Locate the cell with the specified text and output its (X, Y) center coordinate. 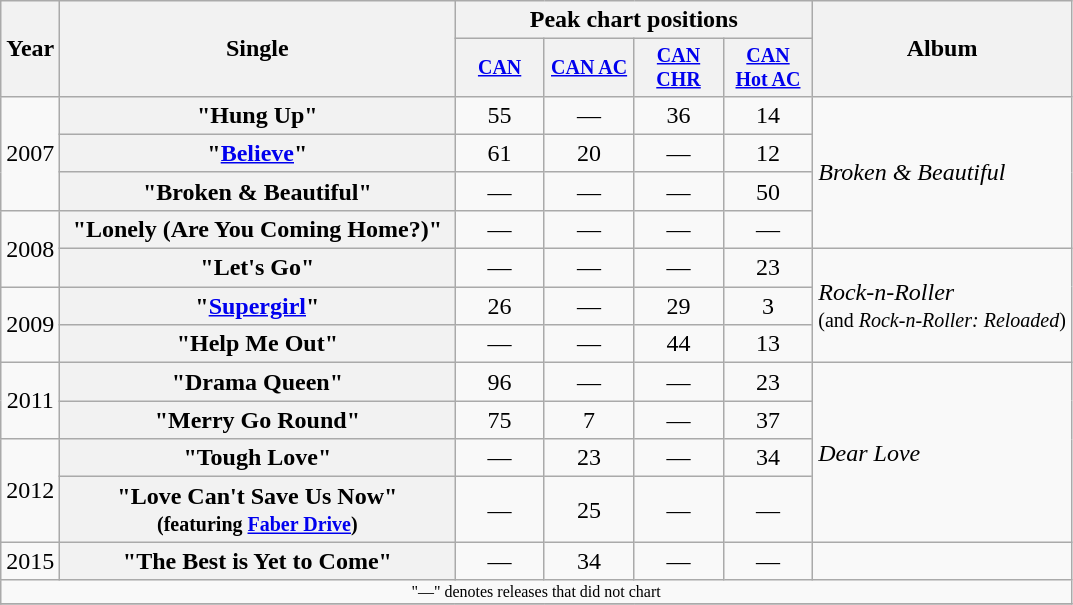
20 (588, 153)
"Believe" (258, 153)
7 (588, 420)
25 (588, 510)
3 (768, 306)
50 (768, 191)
"Hung Up" (258, 115)
"Tough Love" (258, 458)
"—" denotes releases that did not chart (536, 592)
75 (500, 420)
2012 (30, 490)
14 (768, 115)
CAN AC (588, 68)
Peak chart positions (634, 20)
Album (942, 49)
29 (678, 306)
"Love Can't Save Us Now" (featuring Faber Drive) (258, 510)
61 (500, 153)
Rock-n-Roller (and Rock-n-Roller: Reloaded) (942, 306)
"Drama Queen" (258, 382)
CAN Hot AC (768, 68)
37 (768, 420)
"Broken & Beautiful" (258, 191)
2008 (30, 248)
Year (30, 49)
96 (500, 382)
2015 (30, 561)
"The Best is Yet to Come" (258, 561)
13 (768, 344)
44 (678, 344)
26 (500, 306)
2011 (30, 401)
"Let's Go" (258, 268)
55 (500, 115)
CAN CHR (678, 68)
"Help Me Out" (258, 344)
Broken & Beautiful (942, 172)
"Merry Go Round" (258, 420)
12 (768, 153)
CAN (500, 68)
36 (678, 115)
2007 (30, 153)
Single (258, 49)
"Supergirl" (258, 306)
Dear Love (942, 452)
2009 (30, 325)
"Lonely (Are You Coming Home?)" (258, 229)
